Extract the [X, Y] coordinate from the center of the cell holding the provided text.  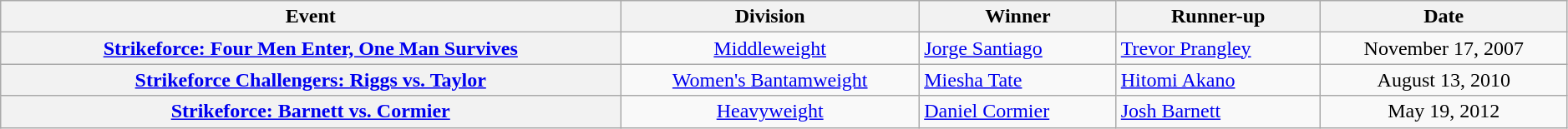
Division [770, 17]
November 17, 2007 [1444, 48]
Date [1444, 17]
Jorge Santiago [1018, 48]
Women's Bantamweight [770, 80]
Strikeforce: Barnett vs. Cormier [311, 112]
Hitomi Akano [1218, 80]
May 19, 2012 [1444, 112]
Trevor Prangley [1218, 48]
Winner [1018, 17]
Heavyweight [770, 112]
Strikeforce Challengers: Riggs vs. Taylor [311, 80]
Event [311, 17]
Daniel Cormier [1018, 112]
August 13, 2010 [1444, 80]
Miesha Tate [1018, 80]
Josh Barnett [1218, 112]
Middleweight [770, 48]
Strikeforce: Four Men Enter, One Man Survives [311, 48]
Runner-up [1218, 17]
